Identify which cell holds the provided text, then report its (x, y) central coordinate. 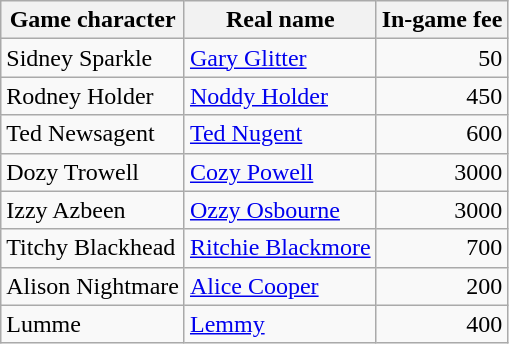
400 (442, 324)
200 (442, 286)
Ozzy Osbourne (280, 210)
600 (442, 134)
Ted Nugent (280, 134)
Ted Newsagent (93, 134)
Alice Cooper (280, 286)
Ritchie Blackmore (280, 248)
Rodney Holder (93, 96)
Gary Glitter (280, 58)
Sidney Sparkle (93, 58)
Lumme (93, 324)
Alison Nightmare (93, 286)
50 (442, 58)
Izzy Azbeen (93, 210)
In-game fee (442, 20)
Titchy Blackhead (93, 248)
Noddy Holder (280, 96)
Dozy Trowell (93, 172)
700 (442, 248)
450 (442, 96)
Real name (280, 20)
Cozy Powell (280, 172)
Game character (93, 20)
Lemmy (280, 324)
